Capture the cell that displays the provided text and extract its [X, Y] central coordinate. 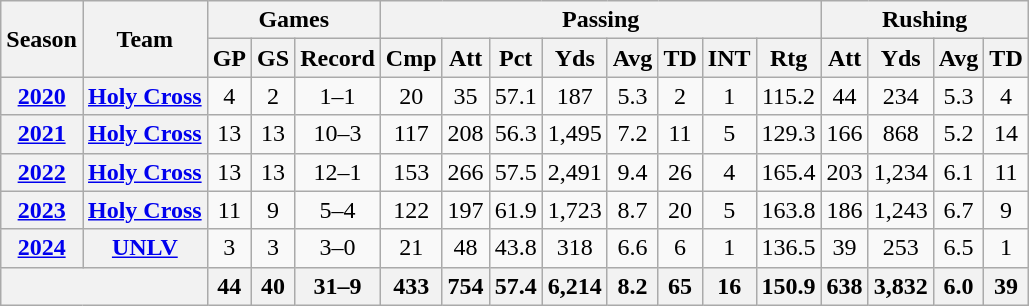
16 [729, 286]
14 [1006, 134]
61.9 [516, 210]
8.7 [632, 210]
266 [466, 172]
153 [411, 172]
Rushing [924, 20]
Season [42, 39]
166 [844, 134]
129.3 [788, 134]
2024 [42, 248]
5.2 [958, 134]
754 [466, 286]
65 [680, 286]
Cmp [411, 58]
35 [466, 96]
253 [900, 248]
2022 [42, 172]
6.1 [958, 172]
1,723 [574, 210]
43.8 [516, 248]
Passing [600, 20]
57.4 [516, 286]
433 [411, 286]
Team [144, 39]
318 [574, 248]
1,234 [900, 172]
21 [411, 248]
40 [274, 286]
6 [680, 248]
9.4 [632, 172]
31–9 [338, 286]
12–1 [338, 172]
150.9 [788, 286]
122 [411, 210]
1,495 [574, 134]
26 [680, 172]
203 [844, 172]
2023 [42, 210]
2020 [42, 96]
Rtg [788, 58]
GP [229, 58]
6.0 [958, 286]
163.8 [788, 210]
115.2 [788, 96]
165.4 [788, 172]
234 [900, 96]
Games [294, 20]
8.2 [632, 286]
186 [844, 210]
6,214 [574, 286]
187 [574, 96]
6.7 [958, 210]
1–1 [338, 96]
1,243 [900, 210]
136.5 [788, 248]
208 [466, 134]
57.5 [516, 172]
3,832 [900, 286]
868 [900, 134]
57.1 [516, 96]
2,491 [574, 172]
2021 [42, 134]
3–0 [338, 248]
197 [466, 210]
GS [274, 58]
UNLV [144, 248]
Pct [516, 58]
Record [338, 58]
117 [411, 134]
10–3 [338, 134]
INT [729, 58]
56.3 [516, 134]
7.2 [632, 134]
5–4 [338, 210]
6.5 [958, 248]
638 [844, 286]
48 [466, 248]
6.6 [632, 248]
